From the cell containing the given text, extract its center point as [X, Y] coordinate. 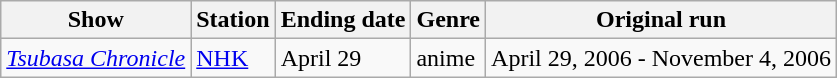
Ending date [343, 20]
NHK [233, 58]
Tsubasa Chronicle [96, 58]
April 29 [343, 58]
Genre [448, 20]
Show [96, 20]
Station [233, 20]
April 29, 2006 - November 4, 2006 [662, 58]
anime [448, 58]
Original run [662, 20]
